Search for the cell housing the specified text and yield its (x, y) center coordinate. 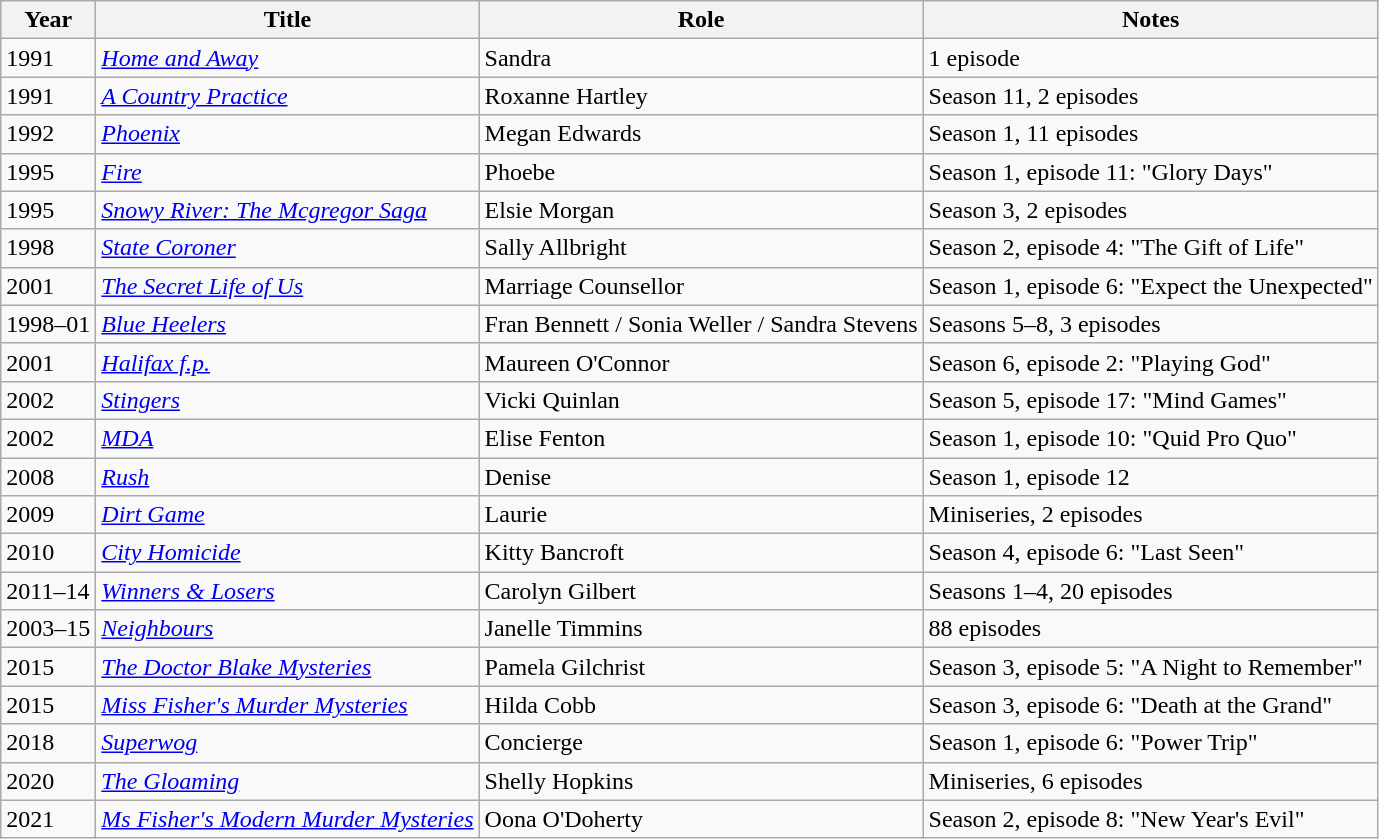
A Country Practice (288, 96)
Season 2, episode 4: "The Gift of Life" (1150, 248)
The Gloaming (288, 781)
Season 1, episode 12 (1150, 477)
Winners & Losers (288, 591)
Sandra (701, 58)
Maureen O'Connor (701, 362)
Season 1, episode 11: "Glory Days" (1150, 172)
Shelly Hopkins (701, 781)
Vicki Quinlan (701, 400)
88 episodes (1150, 629)
2009 (48, 515)
Seasons 5–8, 3 episodes (1150, 324)
Roxanne Hartley (701, 96)
State Coroner (288, 248)
Fran Bennett / Sonia Weller / Sandra Stevens (701, 324)
Superwog (288, 743)
Rush (288, 477)
2020 (48, 781)
Neighbours (288, 629)
Season 4, episode 6: "Last Seen" (1150, 553)
The Doctor Blake Mysteries (288, 667)
Role (701, 20)
Home and Away (288, 58)
Halifax f.p. (288, 362)
Season 3, episode 5: "A Night to Remember" (1150, 667)
Miss Fisher's Murder Mysteries (288, 705)
Denise (701, 477)
Phoebe (701, 172)
Dirt Game (288, 515)
Blue Heelers (288, 324)
1998 (48, 248)
Notes (1150, 20)
2018 (48, 743)
Pamela Gilchrist (701, 667)
Title (288, 20)
1 episode (1150, 58)
Janelle Timmins (701, 629)
Phoenix (288, 134)
2021 (48, 819)
1992 (48, 134)
Marriage Counsellor (701, 286)
The Secret Life of Us (288, 286)
Elise Fenton (701, 438)
Season 5, episode 17: "Mind Games" (1150, 400)
Season 2, episode 8: "New Year's Evil" (1150, 819)
Elsie Morgan (701, 210)
Seasons 1–4, 20 episodes (1150, 591)
2011–14 (48, 591)
2003–15 (48, 629)
Miniseries, 2 episodes (1150, 515)
Fire (288, 172)
1998–01 (48, 324)
Sally Allbright (701, 248)
Ms Fisher's Modern Murder Mysteries (288, 819)
Miniseries, 6 episodes (1150, 781)
Concierge (701, 743)
MDA (288, 438)
2010 (48, 553)
Season 1, episode 6: "Power Trip" (1150, 743)
Season 3, 2 episodes (1150, 210)
Season 11, 2 episodes (1150, 96)
Season 1, episode 10: "Quid Pro Quo" (1150, 438)
Carolyn Gilbert (701, 591)
Year (48, 20)
Megan Edwards (701, 134)
Kitty Bancroft (701, 553)
Season 1, 11 episodes (1150, 134)
Hilda Cobb (701, 705)
Laurie (701, 515)
Season 3, episode 6: "Death at the Grand" (1150, 705)
2008 (48, 477)
Stingers (288, 400)
City Homicide (288, 553)
Season 1, episode 6: "Expect the Unexpected" (1150, 286)
Snowy River: The Mcgregor Saga (288, 210)
Season 6, episode 2: "Playing God" (1150, 362)
Oona O'Doherty (701, 819)
